Return the [X, Y] coordinate for the center point of the cell that contains the specified text.  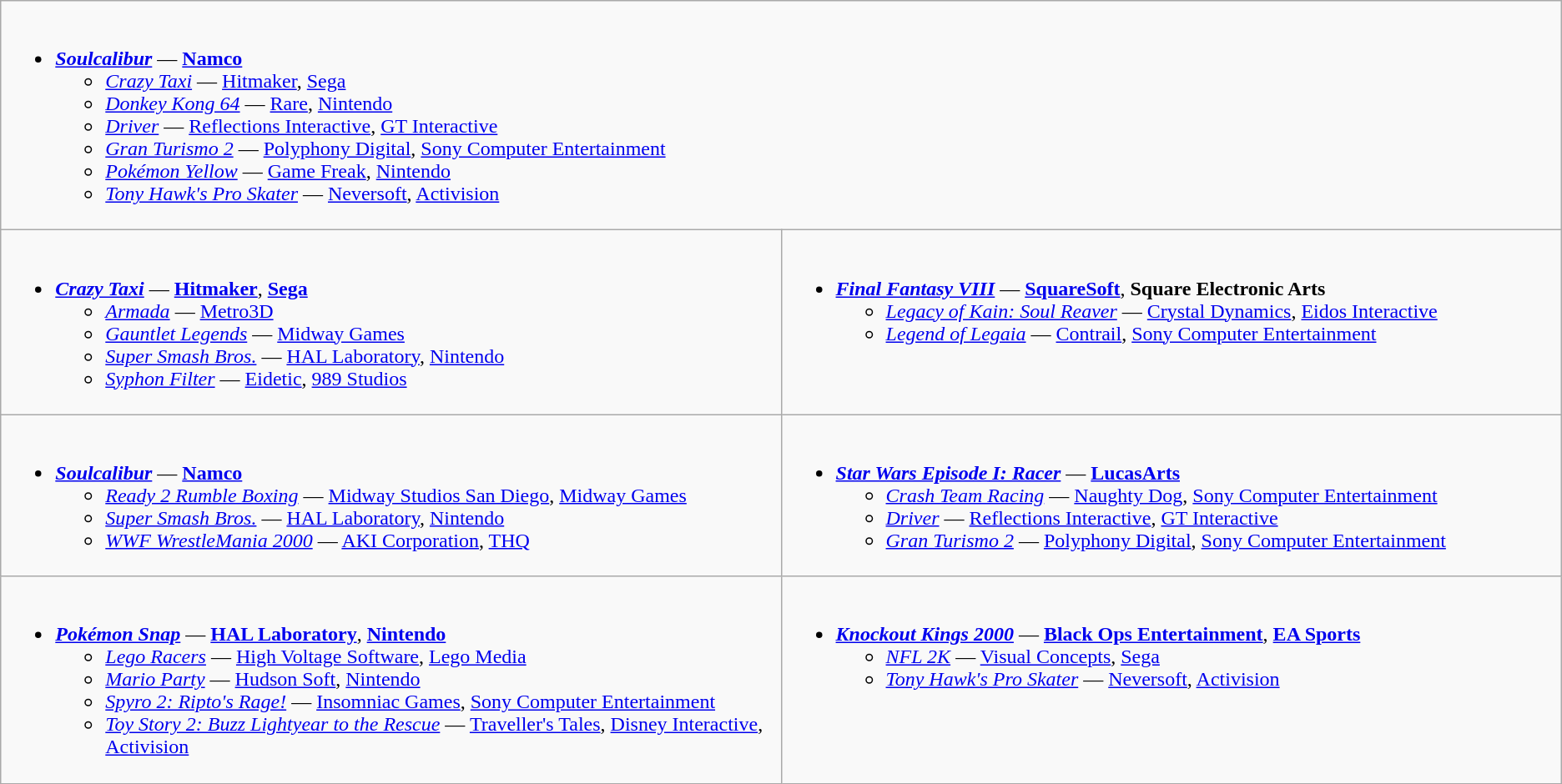
Knockout Kings 2000 — Black Ops Entertainment, EA SportsNFL 2K — Visual Concepts, SegaTony Hawk's Pro Skater — Neversoft, Activision [1171, 680]
